From the cell containing the given text, extract its center point as [x, y] coordinate. 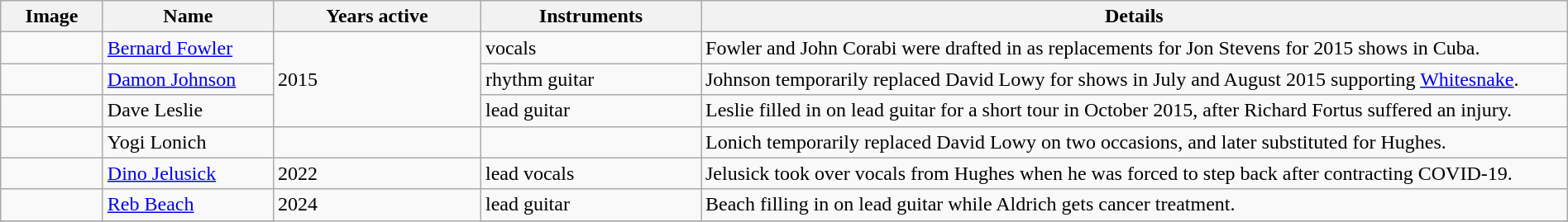
Jelusick took over vocals from Hughes when he was forced to step back after contracting COVID-19. [1135, 173]
Yogi Lonich [188, 142]
2024 [377, 205]
Fowler and John Corabi were drafted in as replacements for Jon Stevens for 2015 shows in Cuba. [1135, 48]
vocals [590, 48]
2022 [377, 173]
Reb Beach [188, 205]
Damon Johnson [188, 79]
Leslie filled in on lead guitar for a short tour in October 2015, after Richard Fortus suffered an injury. [1135, 111]
rhythm guitar [590, 79]
Johnson temporarily replaced David Lowy for shows in July and August 2015 supporting Whitesnake. [1135, 79]
Name [188, 17]
Dino Jelusick [188, 173]
Lonich temporarily replaced David Lowy on two occasions, and later substituted for Hughes. [1135, 142]
Bernard Fowler [188, 48]
2015 [377, 79]
Beach filling in on lead guitar while Aldrich gets cancer treatment. [1135, 205]
Image [52, 17]
Years active [377, 17]
Instruments [590, 17]
Details [1135, 17]
Dave Leslie [188, 111]
lead vocals [590, 173]
